Return [X, Y] of the center of cell containing provided text 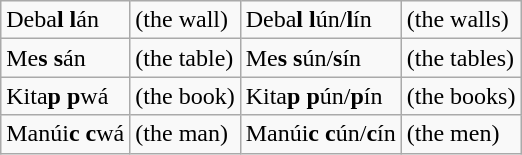
Kitap pún/pín [320, 96]
(the table) [185, 58]
(the men) [461, 134]
(the book) [185, 96]
(the tables) [461, 58]
Debal lán [66, 20]
Kitap pwá [66, 96]
(the wall) [185, 20]
(the man) [185, 134]
Debal lún/lín [320, 20]
Manúic cún/cín [320, 134]
(the walls) [461, 20]
Manúic cwá [66, 134]
Mes sán [66, 58]
Mes sún/sín [320, 58]
(the books) [461, 96]
